Return [X, Y] of the center of cell containing provided text 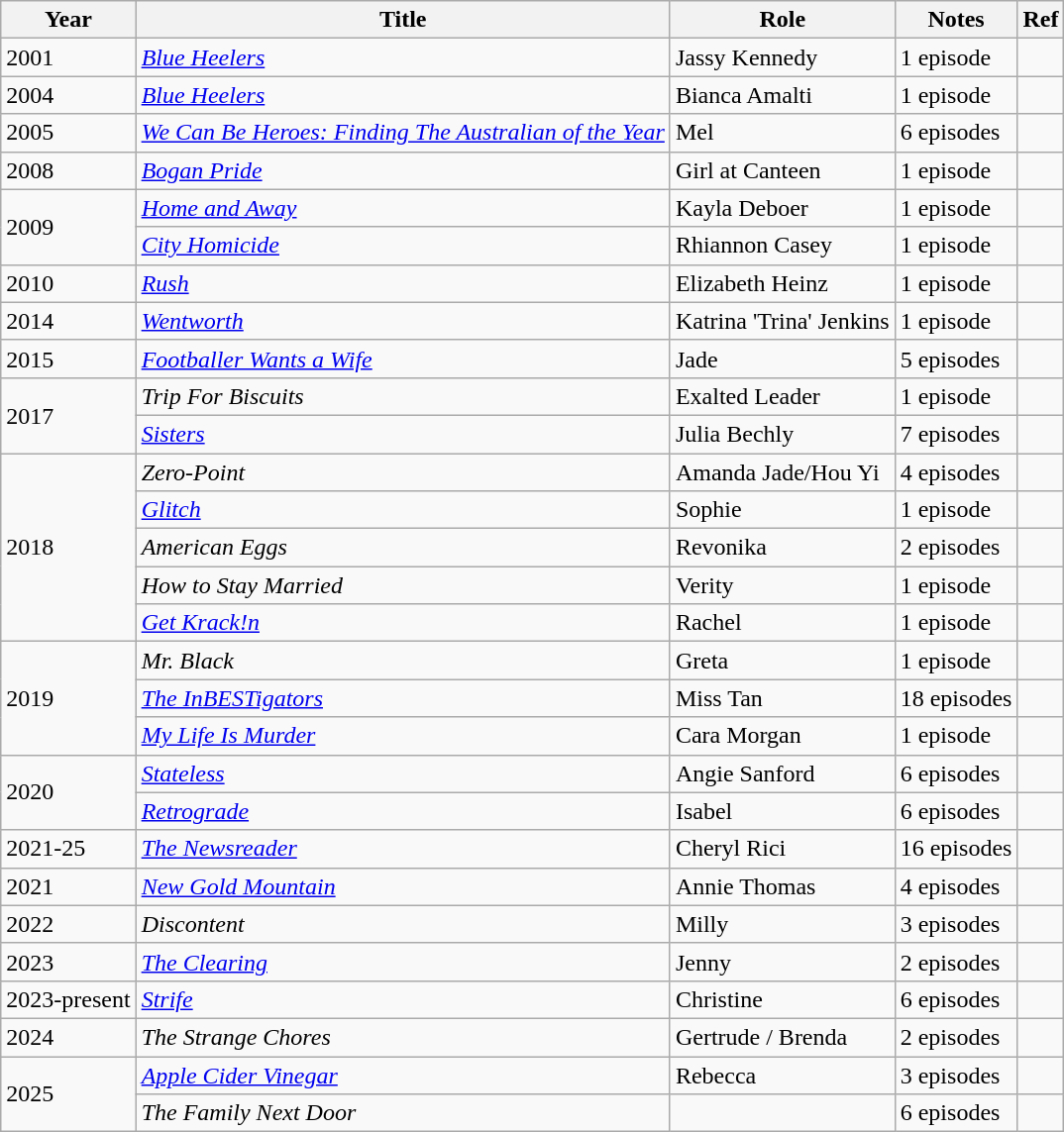
Zero-Point [402, 472]
City Homicide [402, 246]
2020 [68, 792]
The Newsreader [402, 849]
2017 [68, 415]
Rush [402, 283]
Trip For Biscuits [402, 396]
Sisters [402, 434]
Greta [783, 661]
Julia Bechly [783, 434]
18 episodes [956, 698]
2021 [68, 886]
Notes [956, 20]
2009 [68, 227]
Mel [783, 133]
7 episodes [956, 434]
How to Stay Married [402, 585]
Wentworth [402, 321]
Rachel [783, 623]
2025 [68, 1093]
2018 [68, 548]
Ref [1040, 20]
Angie Sanford [783, 773]
2008 [68, 170]
5 episodes [956, 359]
Amanda Jade/Hou Yi [783, 472]
My Life Is Murder [402, 736]
Strife [402, 999]
Stateless [402, 773]
2001 [68, 57]
Christine [783, 999]
Katrina 'Trina' Jenkins [783, 321]
Cara Morgan [783, 736]
Home and Away [402, 208]
The Family Next Door [402, 1113]
2004 [68, 95]
2022 [68, 924]
2010 [68, 283]
2019 [68, 698]
Girl at Canteen [783, 170]
Retrograde [402, 811]
Jade [783, 359]
2023-present [68, 999]
Discontent [402, 924]
Exalted Leader [783, 396]
Revonika [783, 548]
We Can Be Heroes: Finding The Australian of the Year [402, 133]
16 episodes [956, 849]
Bianca Amalti [783, 95]
Glitch [402, 510]
Role [783, 20]
Apple Cider Vinegar [402, 1075]
Verity [783, 585]
Jenny [783, 962]
Year [68, 20]
Milly [783, 924]
2021-25 [68, 849]
Isabel [783, 811]
Annie Thomas [783, 886]
Cheryl Rici [783, 849]
2014 [68, 321]
American Eggs [402, 548]
Miss Tan [783, 698]
The Clearing [402, 962]
Jassy Kennedy [783, 57]
2015 [68, 359]
Rebecca [783, 1075]
Gertrude / Brenda [783, 1037]
Footballer Wants a Wife [402, 359]
Sophie [783, 510]
Bogan Pride [402, 170]
2023 [68, 962]
Kayla Deboer [783, 208]
The InBESTigators [402, 698]
2005 [68, 133]
Rhiannon Casey [783, 246]
Get Krack!n [402, 623]
New Gold Mountain [402, 886]
Title [402, 20]
Mr. Black [402, 661]
2024 [68, 1037]
Elizabeth Heinz [783, 283]
The Strange Chores [402, 1037]
